Extract the [X, Y] coordinate from the center of the cell holding the provided text.  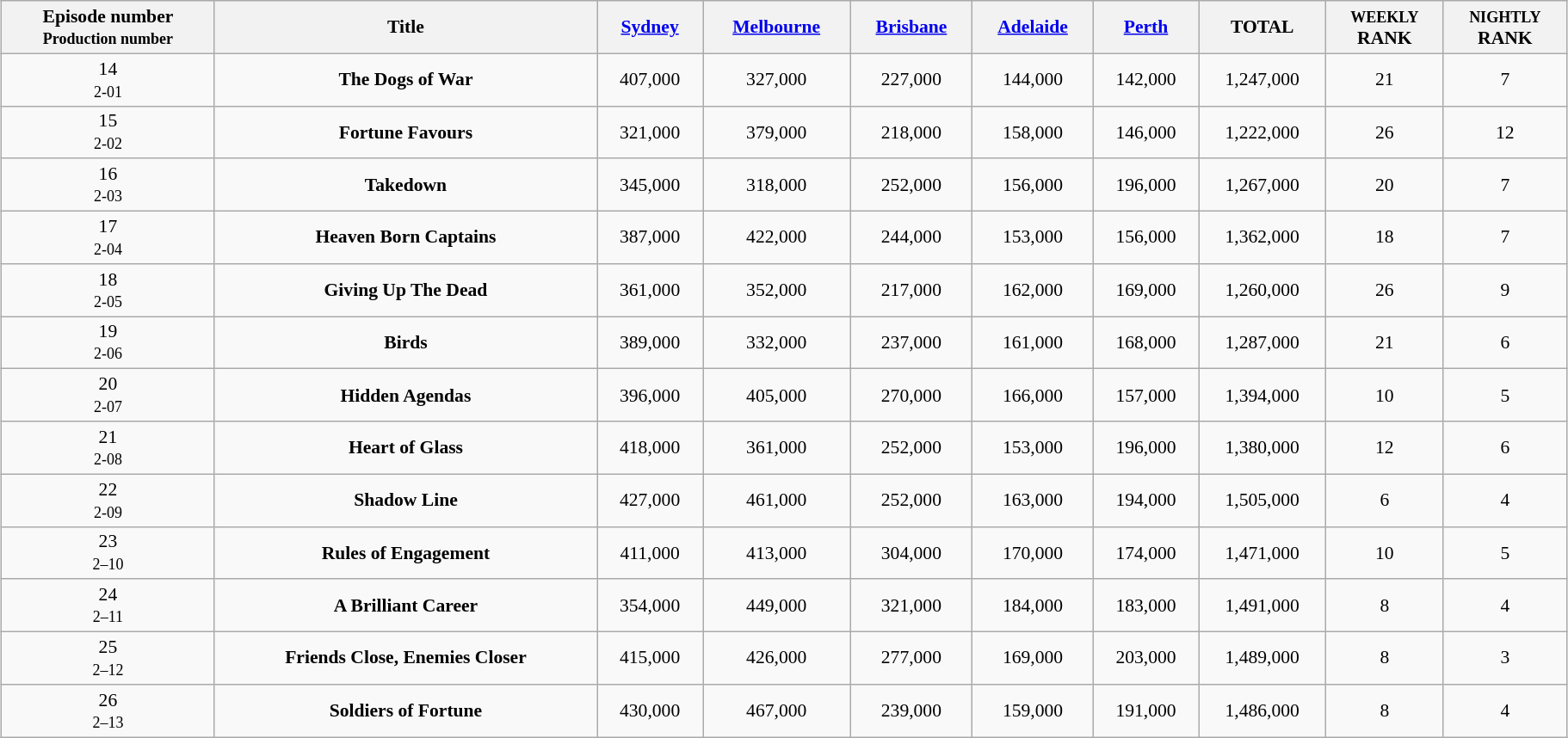
1,260,000 [1262, 291]
162-03 [108, 186]
239,000 [911, 710]
1,394,000 [1262, 396]
244,000 [911, 237]
Heart of Glass [406, 447]
1,491,000 [1262, 606]
Brisbane [911, 28]
418,000 [651, 447]
192-06 [108, 342]
270,000 [911, 396]
449,000 [776, 606]
144,000 [1033, 79]
352,000 [776, 291]
405,000 [776, 396]
1,380,000 [1262, 447]
TOTAL [1262, 28]
1,267,000 [1262, 186]
Shadow Line [406, 501]
252–12 [108, 659]
1,287,000 [1262, 342]
203,000 [1146, 659]
152-02 [108, 132]
Perth [1146, 28]
3 [1504, 659]
Sydney [651, 28]
WEEKLYRANK [1384, 28]
Takedown [406, 186]
1,486,000 [1262, 710]
413,000 [776, 552]
318,000 [776, 186]
142-01 [108, 79]
218,000 [911, 132]
Friends Close, Enemies Closer [406, 659]
18 [1384, 237]
396,000 [651, 396]
Episode numberProduction number [108, 28]
191,000 [1146, 710]
182-05 [108, 291]
202-07 [108, 396]
277,000 [911, 659]
Title [406, 28]
174,000 [1146, 552]
332,000 [776, 342]
212-08 [108, 447]
158,000 [1033, 132]
227,000 [911, 79]
237,000 [911, 342]
Birds [406, 342]
1,489,000 [1262, 659]
168,000 [1146, 342]
Hidden Agendas [406, 396]
426,000 [776, 659]
146,000 [1146, 132]
170,000 [1033, 552]
Fortune Favours [406, 132]
1,247,000 [1262, 79]
427,000 [651, 501]
Adelaide [1033, 28]
Melbourne [776, 28]
Soldiers of Fortune [406, 710]
184,000 [1033, 606]
232–10 [108, 552]
Giving Up The Dead [406, 291]
327,000 [776, 79]
389,000 [651, 342]
1,362,000 [1262, 237]
9 [1504, 291]
159,000 [1033, 710]
The Dogs of War [406, 79]
1,222,000 [1262, 132]
262–13 [108, 710]
Rules of Engagement [406, 552]
222-09 [108, 501]
142,000 [1146, 79]
Heaven Born Captains [406, 237]
161,000 [1033, 342]
166,000 [1033, 396]
411,000 [651, 552]
242–11 [108, 606]
183,000 [1146, 606]
A Brilliant Career [406, 606]
163,000 [1033, 501]
217,000 [911, 291]
345,000 [651, 186]
430,000 [651, 710]
1,471,000 [1262, 552]
172-04 [108, 237]
NIGHTLYRANK [1504, 28]
20 [1384, 186]
304,000 [911, 552]
1,505,000 [1262, 501]
467,000 [776, 710]
461,000 [776, 501]
354,000 [651, 606]
422,000 [776, 237]
194,000 [1146, 501]
162,000 [1033, 291]
387,000 [651, 237]
379,000 [776, 132]
407,000 [651, 79]
157,000 [1146, 396]
415,000 [651, 659]
